Determine the [x, y] coordinate at the center of the cell enclosing the given text.  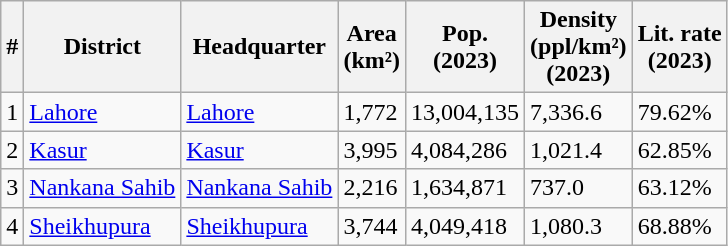
1,021.4 [579, 150]
4 [12, 226]
Pop.(2023) [464, 47]
63.12% [680, 188]
Density(ppl/km²)(2023) [579, 47]
62.85% [680, 150]
District [102, 47]
79.62% [680, 112]
3,995 [372, 150]
Headquarter [260, 47]
1,772 [372, 112]
13,004,135 [464, 112]
Lit. rate(2023) [680, 47]
7,336.6 [579, 112]
1,634,871 [464, 188]
2,216 [372, 188]
68.88% [680, 226]
3,744 [372, 226]
2 [12, 150]
1 [12, 112]
4,049,418 [464, 226]
1,080.3 [579, 226]
# [12, 47]
4,084,286 [464, 150]
Area(km²) [372, 47]
3 [12, 188]
737.0 [579, 188]
